Locate the cell with the specified text and output its [x, y] center coordinate. 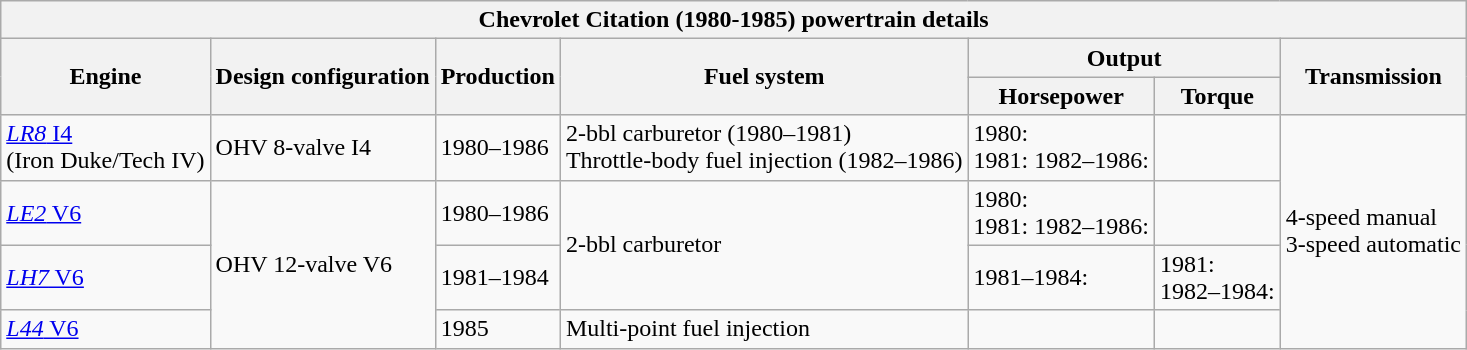
L44 V6 [106, 329]
1981–1984 [498, 278]
Fuel system [764, 77]
1985 [498, 329]
Multi-point fuel injection [764, 329]
2-bbl carburetor (1980–1981)Throttle-body fuel injection (1982–1986) [764, 148]
Chevrolet Citation (1980-1985) powertrain details [734, 20]
Design configuration [322, 77]
Torque [1217, 96]
4-speed manual3-speed automatic [1373, 232]
LE2 V6 [106, 212]
OHV 12-valve V6 [322, 264]
Transmission [1373, 77]
LH7 V6 [106, 278]
2-bbl carburetor [764, 245]
1981–1984: [1061, 278]
Output [1124, 58]
Production [498, 77]
1981: 1982–1984: [1217, 278]
LR8 I4(Iron Duke/Tech IV) [106, 148]
OHV 8-valve I4 [322, 148]
Engine [106, 77]
Horsepower [1061, 96]
